Determine the (X, Y) coordinate at the center of the cell enclosing the given text.  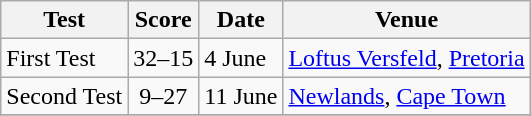
11 June (241, 96)
First Test (64, 58)
32–15 (164, 58)
Newlands, Cape Town (406, 96)
Test (64, 20)
9–27 (164, 96)
Score (164, 20)
Date (241, 20)
4 June (241, 58)
Second Test (64, 96)
Venue (406, 20)
Loftus Versfeld, Pretoria (406, 58)
